For the text-containing cell, return its midpoint in [x, y] coordinate format. 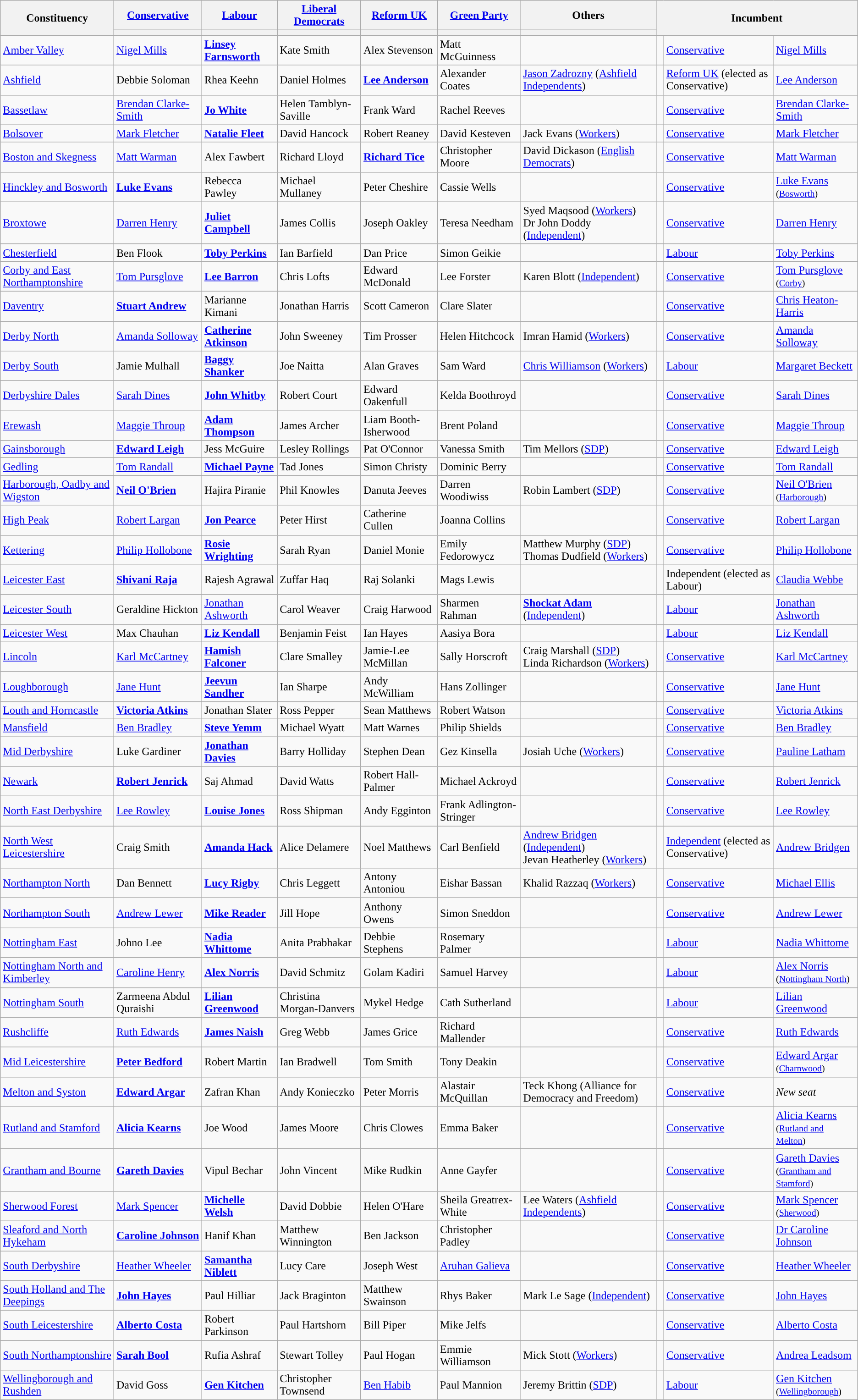
Broxtowe [57, 223]
Ben Habib [399, 1385]
Mike Rudkin [399, 1170]
South Holland and The Deepings [57, 1295]
Leicester West [57, 633]
Jeremy Brittin (SDP) [588, 1385]
Joseph Oakley [399, 223]
Caroline Johnson [158, 1236]
Louise Jones [239, 811]
Saj Ahmad [239, 781]
Zuffar Haq [319, 579]
Brent Poland [479, 425]
Neil O'Brien(Harborough) [816, 491]
Stephen Dean [399, 751]
Reform UK (elected as Conservative) [719, 80]
Edward Argar [158, 1092]
Newark [57, 781]
Hanif Khan [239, 1236]
Scott Cameron [399, 306]
Neil O'Brien [158, 491]
Jill Hope [319, 913]
Catherine Atkinson [239, 336]
Daniel Holmes [319, 80]
Aruhan Galieva [479, 1265]
Rosie Wrighting [239, 550]
Edward McDonald [399, 276]
Baggy Shanker [239, 366]
Amber Valley [57, 50]
Edward Argar(Charnwood) [816, 1062]
Debbie Stephens [399, 943]
Philip Shields [479, 728]
Catherine Cullen [399, 520]
Chris Williamson (Workers) [588, 366]
North East Derbyshire [57, 811]
Gareth Davies [158, 1170]
Chris Lofts [319, 276]
Aasiya Bora [479, 633]
James Grice [399, 1032]
Lucy Care [319, 1265]
Mark Le Sage (Independent) [588, 1295]
Peter Hirst [319, 520]
Daventry [57, 306]
Gen Kitchen [239, 1385]
Ross Shipman [319, 811]
Alice Delamere [319, 847]
Anthony Owens [399, 913]
Richard Mallender [479, 1032]
Andrea Leadsom [816, 1355]
Robert Hall-Palmer [399, 781]
Margaret Beckett [816, 366]
Eishar Bassan [479, 883]
Mags Lewis [479, 579]
Marianne Kimani [239, 306]
Joseph West [399, 1265]
Helen Tamblyn-Saville [319, 110]
Tony Deakin [479, 1062]
Craig Smith [158, 847]
Kate Smith [319, 50]
James Archer [319, 425]
Helen Hitchcock [479, 336]
Ian Bradwell [319, 1062]
Linsey Farnsworth [239, 50]
Michael Payne [239, 467]
Lee Barron [239, 276]
Others [588, 16]
David Dobbie [319, 1206]
Rhys Baker [479, 1295]
Emmie Williamson [479, 1355]
John Whitby [239, 396]
Amanda Hack [239, 847]
Simon Christy [399, 467]
Lincoln [57, 656]
Danuta Jeeves [399, 491]
Hamish Falconer [239, 656]
Tim Mellors (SDP) [588, 449]
Matthew Winnington [319, 1236]
Pat O'Connor [399, 449]
Rajesh Agrawal [239, 579]
Robert Court [319, 396]
Ian Sharpe [319, 687]
Lee Waters (Ashfield Independents) [588, 1206]
Pauline Latham [816, 751]
Anita Prabhakar [319, 943]
Mick Stott (Workers) [588, 1355]
Greg Webb [319, 1032]
Stewart Tolley [319, 1355]
Christopher Padley [479, 1236]
Alex Norris(Nottingham North) [816, 973]
Northampton South [57, 913]
Sheila Greatrex-White [479, 1206]
Paul Mannion [479, 1385]
Rebecca Pawley [239, 187]
Daniel Monie [399, 550]
Melton and Syston [57, 1092]
Gareth Davies(Grantham and Stamford) [816, 1170]
Christopher Moore [479, 157]
Ashfield [57, 80]
Hajira Piranie [239, 491]
Incumbent [757, 18]
Erewash [57, 425]
Darren Woodiwiss [479, 491]
Peter Cheshire [399, 187]
Alex Stevenson [399, 50]
Michael Ellis [816, 883]
Sleaford and North Hykeham [57, 1236]
Matthew Swainson [399, 1295]
Andy McWilliam [399, 687]
Ian Barfield [319, 253]
Derby North [57, 336]
Kettering [57, 550]
Juliet Campbell [239, 223]
Chris Leggett [319, 883]
Luke Gardiner [158, 751]
Vipul Bechar [239, 1170]
Ross Pepper [319, 710]
Michelle Welsh [239, 1206]
David Hancock [319, 133]
Sean Matthews [399, 710]
Mid Leicestershire [57, 1062]
Mike Reader [239, 913]
Joe Wood [239, 1128]
Sally Horscroft [479, 656]
Hans Zollinger [479, 687]
Tim Prosser [399, 336]
Josiah Uche (Workers) [588, 751]
Max Chauhan [158, 633]
Rufia Ashraf [239, 1355]
Adam Thompson [239, 425]
Clare Slater [479, 306]
Chris Clowes [399, 1128]
Dan Price [399, 253]
Joanna Collins [479, 520]
Peter Morris [399, 1092]
Corby and East Northamptonshire [57, 276]
New seat [816, 1092]
Johno Lee [158, 943]
Paul Hilliar [239, 1295]
Steve Yemm [239, 728]
James Naish [239, 1032]
David Schmitz [319, 973]
Zafran Khan [239, 1092]
Michael Mullaney [319, 187]
Jamie-Lee McMillan [399, 656]
Harborough, Oadby and Wigston [57, 491]
Nottingham East [57, 943]
Derby South [57, 366]
Natalie Fleet [239, 133]
Loughborough [57, 687]
Robert Martin [239, 1062]
Frank Ward [399, 110]
Ian Hayes [399, 633]
Dr Caroline Johnson [816, 1236]
Lucy Rigby [239, 883]
Liberal Democrats [319, 16]
Shockat Adam (Independent) [588, 610]
Jo White [239, 110]
Jonathan Harris [319, 306]
Independent (elected as Conservative) [719, 847]
Jon Pearce [239, 520]
Joe Naitta [319, 366]
Rushcliffe [57, 1032]
James Collis [319, 223]
Zarmeena Abdul Quraishi [158, 1002]
Emma Baker [479, 1128]
David Watts [319, 781]
Gainsborough [57, 449]
Geraldine Hickton [158, 610]
Robert Watson [479, 710]
Alexander Coates [479, 80]
Alan Graves [399, 366]
Imran Hamid (Workers) [588, 336]
Leicester South [57, 610]
Chris Heaton-Harris [816, 306]
Michael Wyatt [319, 728]
Jeevun Sandher [239, 687]
Clare Smalley [319, 656]
Lesley Rollings [319, 449]
Sarah Bool [158, 1355]
Reform UK [399, 16]
Craig Marshall (SDP)Linda Richardson (Workers) [588, 656]
Barry Holliday [319, 751]
Mansfield [57, 728]
Michael Ackroyd [479, 781]
Cath Sutherland [479, 1002]
Sherwood Forest [57, 1206]
Robert Reaney [399, 133]
Simon Sneddon [479, 913]
Derbyshire Dales [57, 396]
Matt Warnes [399, 728]
Richard Tice [399, 157]
Craig Harwood [399, 610]
Karen Blott (Independent) [588, 276]
Luke Evans(Bosworth) [816, 187]
Frank Adlington-Stringer [479, 811]
Sarah Ryan [319, 550]
Golam Kadiri [399, 973]
Samuel Harvey [479, 973]
John Vincent [319, 1170]
Mark Spencer [158, 1206]
Bolsover [57, 133]
Bassetlaw [57, 110]
Robert Parkinson [239, 1326]
Grantham and Bourne [57, 1170]
Rutland and Stamford [57, 1128]
Teck Khong (Alliance for Democracy and Freedom) [588, 1092]
Mykel Hedge [399, 1002]
Paul Hartshorn [319, 1326]
Alex Fawbert [239, 157]
Dominic Berry [479, 467]
Chesterfield [57, 253]
Hinckley and Bosworth [57, 187]
Edward Oakenfull [399, 396]
Christina Morgan-Danvers [319, 1002]
Leicester East [57, 579]
Syed Maqsood (Workers)Dr John Doddy (Independent) [588, 223]
North West Leicestershire [57, 847]
Benjamin Feist [319, 633]
Jason Zadrozny (Ashfield Independents) [588, 80]
Mike Jelfs [479, 1326]
Dan Bennett [158, 883]
Boston and Skegness [57, 157]
Gen Kitchen(Wellingborough) [816, 1385]
Jack Evans (Workers) [588, 133]
John Sweeney [319, 336]
Mid Derbyshire [57, 751]
Richard Lloyd [319, 157]
James Moore [319, 1128]
Rachel Reeves [479, 110]
Phil Knowles [319, 491]
Sharmen Rahman [479, 610]
Jack Braginton [319, 1295]
Alex Norris [239, 973]
Mark Spencer(Sherwood) [816, 1206]
Jonathan Slater [239, 710]
Helen O'Hare [399, 1206]
Debbie Soloman [158, 80]
Wellingborough and Rushden [57, 1385]
Andy Egginton [399, 811]
Stuart Andrew [158, 306]
Alicia Kearns [158, 1128]
Andrew Bridgen [816, 847]
Independent (elected as Labour) [719, 579]
South Derbyshire [57, 1265]
Matt McGuinness [479, 50]
Christopher Townsend [319, 1385]
Lee Forster [479, 276]
David Kesteven [479, 133]
Gedling [57, 467]
Louth and Horncastle [57, 710]
Caroline Henry [158, 973]
Anne Gayfer [479, 1170]
Tom Smith [399, 1062]
Peter Bedford [158, 1062]
Sam Ward [479, 366]
Carol Weaver [319, 610]
Matthew Murphy (SDP)Thomas Dudfield (Workers) [588, 550]
David Dickason (English Democrats) [588, 157]
Jonathan Davies [239, 751]
Cassie Wells [479, 187]
South Leicestershire [57, 1326]
David Goss [158, 1385]
Khalid Razzaq (Workers) [588, 883]
Jess McGuire [239, 449]
Shivani Raja [158, 579]
Ben Flook [158, 253]
Constituency [57, 18]
Andy Konieczko [319, 1092]
Emily Fedorowycz [479, 550]
Vanessa Smith [479, 449]
Rhea Keehn [239, 80]
Teresa Needham [479, 223]
Nottingham North and Kimberley [57, 973]
Ben Jackson [399, 1236]
Jamie Mulhall [158, 366]
Tad Jones [319, 467]
Green Party [479, 16]
Alastair McQuillan [479, 1092]
South Northamptonshire [57, 1355]
Noel Matthews [399, 847]
Simon Geikie [479, 253]
Tom Pursglove [158, 276]
Luke Evans [158, 187]
Raj Solanki [399, 579]
Rosemary Palmer [479, 943]
Gez Kinsella [479, 751]
Bill Piper [399, 1326]
Samantha Niblett [239, 1265]
Paul Hogan [399, 1355]
High Peak [57, 520]
Liam Booth-Isherwood [399, 425]
Andrew Bridgen (Independent)Jevan Heatherley (Workers) [588, 847]
Tom Pursglove(Corby) [816, 276]
Antony Antoniou [399, 883]
Kelda Boothroyd [479, 396]
Northampton North [57, 883]
Claudia Webbe [816, 579]
Robin Lambert (SDP) [588, 491]
Alicia Kearns(Rutland and Melton) [816, 1128]
Nottingham South [57, 1002]
Carl Benfield [479, 847]
